Determine the (x, y) coordinate at the center of the cell enclosing the given text.  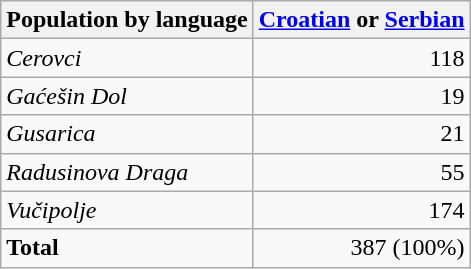
Vučipolje (127, 210)
174 (362, 210)
Cerovci (127, 58)
Gaćešin Dol (127, 96)
118 (362, 58)
55 (362, 172)
Gusarica (127, 134)
Croatian or Serbian (362, 20)
Total (127, 248)
21 (362, 134)
Radusinova Draga (127, 172)
19 (362, 96)
387 (100%) (362, 248)
Population by language (127, 20)
